Detect which cell encompasses the target text, then output its [X, Y] center coordinate. 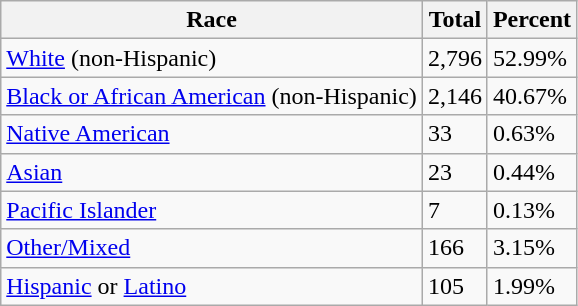
Race [212, 20]
0.13% [532, 210]
33 [454, 134]
0.44% [532, 172]
23 [454, 172]
7 [454, 210]
0.63% [532, 134]
Pacific Islander [212, 210]
2,796 [454, 58]
Asian [212, 172]
2,146 [454, 96]
Other/Mixed [212, 248]
White (non-Hispanic) [212, 58]
Black or African American (non-Hispanic) [212, 96]
Hispanic or Latino [212, 286]
Total [454, 20]
Native American [212, 134]
1.99% [532, 286]
105 [454, 286]
Percent [532, 20]
52.99% [532, 58]
40.67% [532, 96]
166 [454, 248]
3.15% [532, 248]
